From the cell containing the given text, extract its center point as [X, Y] coordinate. 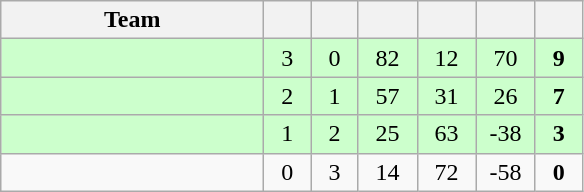
7 [558, 96]
31 [446, 96]
14 [388, 172]
12 [446, 58]
72 [446, 172]
9 [558, 58]
70 [506, 58]
82 [388, 58]
Team [132, 20]
63 [446, 134]
-58 [506, 172]
-38 [506, 134]
25 [388, 134]
57 [388, 96]
26 [506, 96]
